For the text-containing cell, return its midpoint in [X, Y] coordinate format. 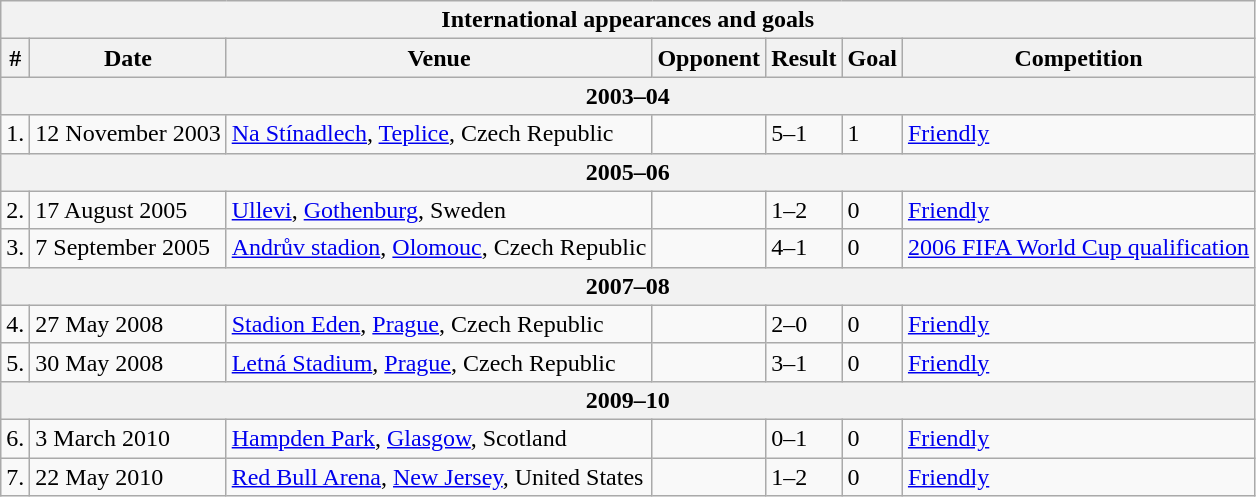
7. [16, 477]
Hampden Park, Glasgow, Scotland [439, 438]
2. [16, 210]
3–1 [804, 362]
3 March 2010 [128, 438]
2009–10 [628, 400]
30 May 2008 [128, 362]
Opponent [709, 58]
0–1 [804, 438]
4–1 [804, 248]
2006 FIFA World Cup qualification [1078, 248]
Andrův stadion, Olomouc, Czech Republic [439, 248]
17 August 2005 [128, 210]
Ullevi, Gothenburg, Sweden [439, 210]
2007–08 [628, 286]
Venue [439, 58]
5–1 [804, 134]
1. [16, 134]
Date [128, 58]
2003–04 [628, 96]
5. [16, 362]
# [16, 58]
6. [16, 438]
Result [804, 58]
1 [872, 134]
3. [16, 248]
4. [16, 324]
Goal [872, 58]
22 May 2010 [128, 477]
2–0 [804, 324]
Letná Stadium, Prague, Czech Republic [439, 362]
27 May 2008 [128, 324]
7 September 2005 [128, 248]
Na Stínadlech, Teplice, Czech Republic [439, 134]
2005–06 [628, 172]
International appearances and goals [628, 20]
Competition [1078, 58]
Stadion Eden, Prague, Czech Republic [439, 324]
12 November 2003 [128, 134]
Red Bull Arena, New Jersey, United States [439, 477]
